Return the [X, Y] coordinate for the center point of the cell that contains the specified text.  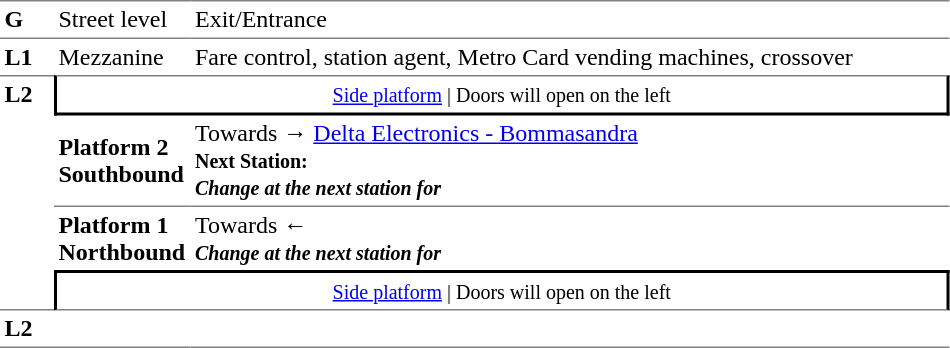
Platform 2Southbound [122, 162]
Towards ← Change at the next station for [570, 238]
Towards → Delta Electronics - BommasandraNext Station: Change at the next station for [570, 162]
Mezzanine [122, 57]
G [27, 20]
Platform 1Northbound [122, 238]
Street level [122, 20]
L1 [27, 57]
Exit/Entrance [570, 20]
Fare control, station agent, Metro Card vending machines, crossover [570, 57]
